Search for the cell housing the specified text and yield its (x, y) center coordinate. 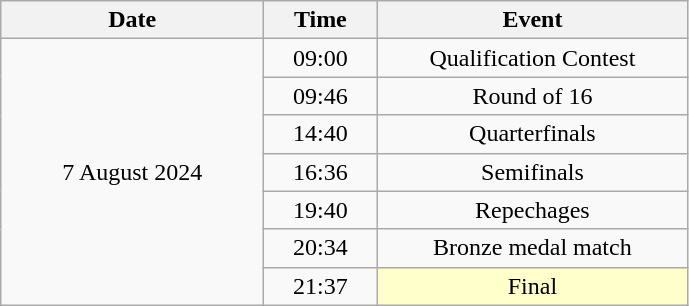
Repechages (532, 210)
Final (532, 286)
7 August 2024 (132, 172)
16:36 (320, 172)
Semifinals (532, 172)
14:40 (320, 134)
21:37 (320, 286)
09:00 (320, 58)
19:40 (320, 210)
Event (532, 20)
09:46 (320, 96)
Quarterfinals (532, 134)
Date (132, 20)
Qualification Contest (532, 58)
Bronze medal match (532, 248)
20:34 (320, 248)
Round of 16 (532, 96)
Time (320, 20)
